Detect which cell encompasses the target text, then output its [X, Y] center coordinate. 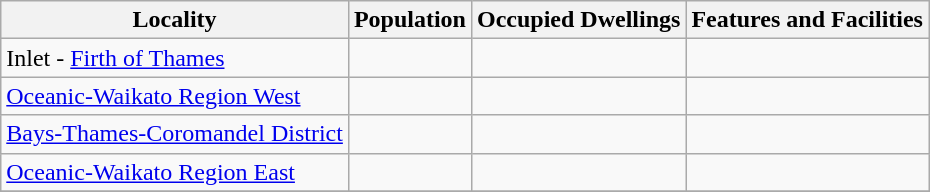
Bays-Thames-Coromandel District [175, 134]
Inlet - Firth of Thames [175, 58]
Oceanic-Waikato Region East [175, 172]
Oceanic-Waikato Region West [175, 96]
Features and Facilities [808, 20]
Locality [175, 20]
Population [410, 20]
Occupied Dwellings [578, 20]
